Scan for the cell matching the given text and deliver its [X, Y] coordinate at center. 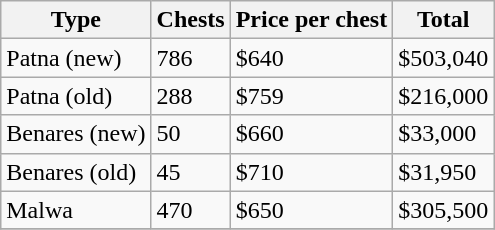
$759 [312, 96]
Patna (new) [76, 58]
$503,040 [444, 58]
Price per chest [312, 20]
$305,500 [444, 210]
Benares (old) [76, 172]
45 [190, 172]
Malwa [76, 210]
50 [190, 134]
Total [444, 20]
470 [190, 210]
Patna (old) [76, 96]
$640 [312, 58]
$650 [312, 210]
Benares (new) [76, 134]
288 [190, 96]
Type [76, 20]
Chests [190, 20]
786 [190, 58]
$216,000 [444, 96]
$660 [312, 134]
$31,950 [444, 172]
$710 [312, 172]
$33,000 [444, 134]
